Extract the [x, y] coordinate from the center of the cell holding the provided text.  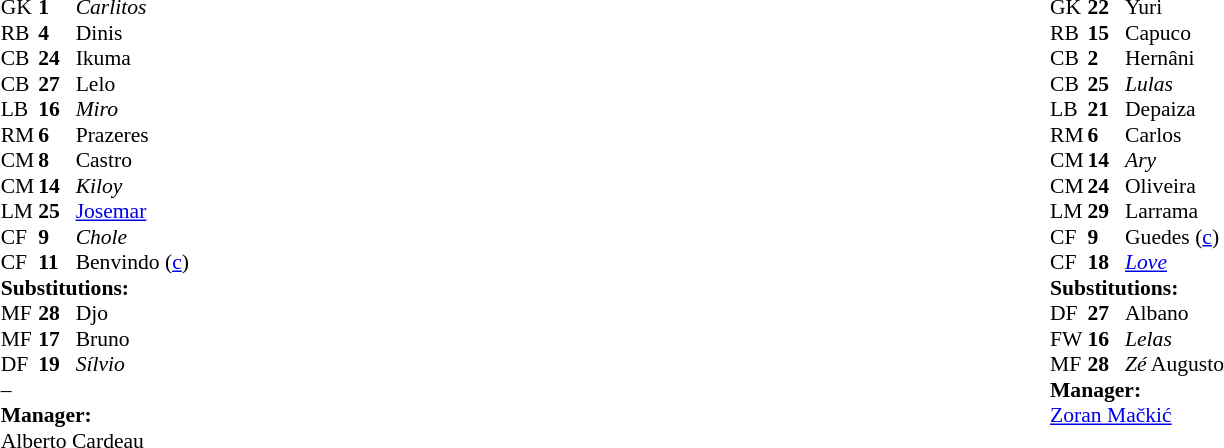
17 [57, 339]
Carlos [1174, 135]
Oliveira [1174, 186]
Chole [132, 237]
Lelo [132, 84]
Sílvio [132, 365]
Guedes (c) [1174, 237]
Hernâni [1174, 59]
Lelas [1174, 339]
Albano [1174, 313]
Ikuma [132, 59]
Larrama [1174, 211]
2 [1107, 59]
Dinis [132, 33]
Benvindo (c) [132, 263]
15 [1107, 33]
19 [57, 365]
4 [57, 33]
Castro [132, 161]
18 [1107, 263]
Ary [1174, 161]
Zoran Mačkić [1137, 415]
Capuco [1174, 33]
FW [1069, 339]
Josemar [132, 211]
Djo [132, 313]
8 [57, 161]
Miro [132, 109]
– [20, 390]
Love [1174, 263]
11 [57, 263]
Kiloy [132, 186]
Depaiza [1174, 109]
Zé Augusto [1174, 365]
Lulas [1174, 84]
Bruno [132, 339]
Prazeres [132, 135]
29 [1107, 211]
21 [1107, 109]
